Find where the given text appears and provide that cell's center as (X, Y) coordinate. 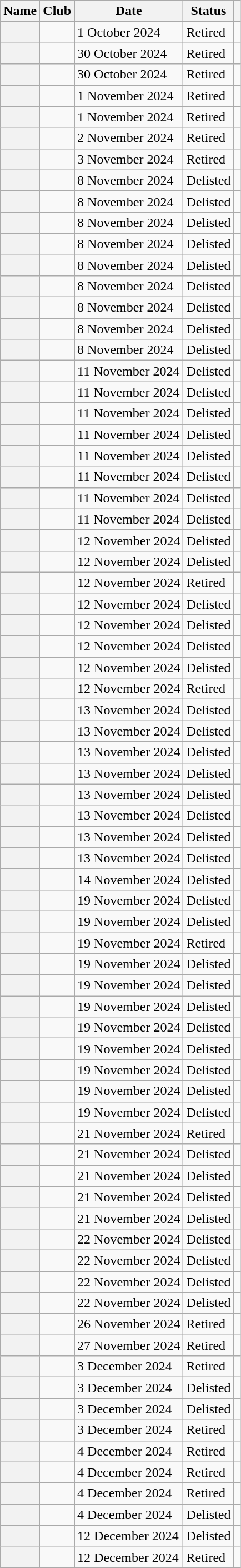
3 November 2024 (129, 159)
14 November 2024 (129, 879)
26 November 2024 (129, 1324)
Date (129, 11)
1 October 2024 (129, 32)
27 November 2024 (129, 1345)
2 November 2024 (129, 138)
Name (20, 11)
Club (57, 11)
Status (209, 11)
